Scan for the cell matching the given text and deliver its [x, y] coordinate at center. 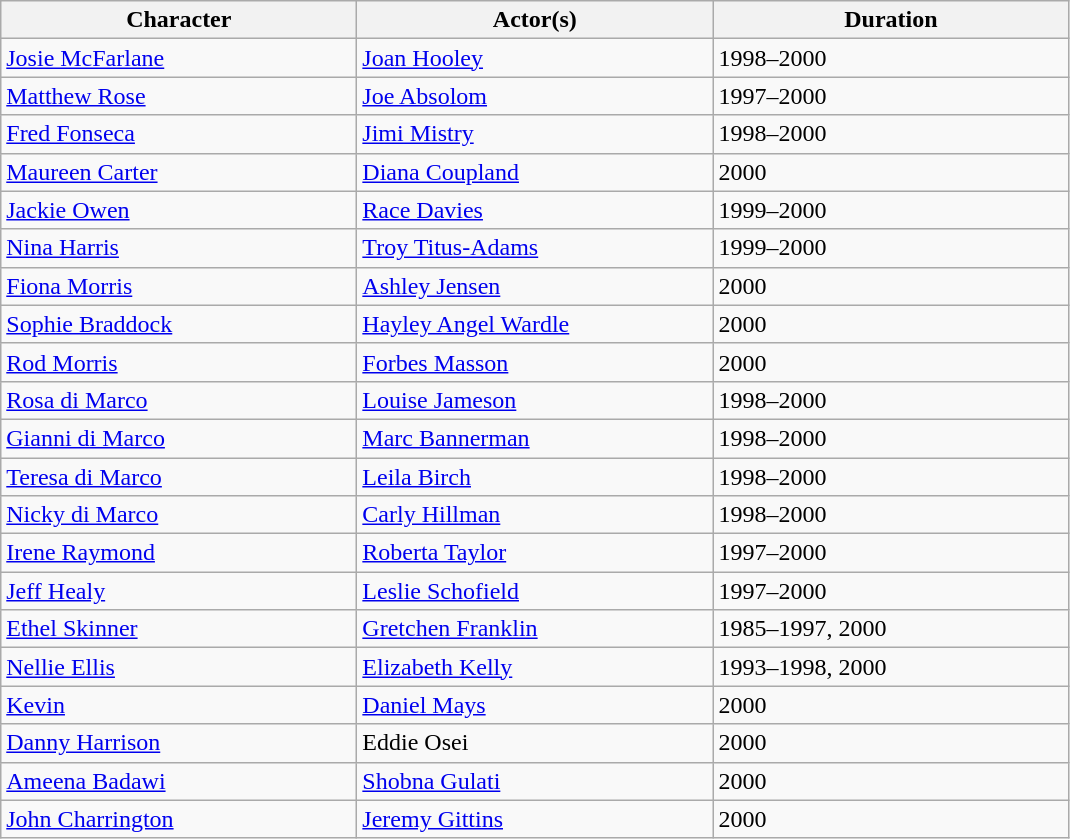
Rod Morris [179, 362]
Joan Hooley [535, 58]
Ashley Jensen [535, 286]
Rosa di Marco [179, 400]
Jeff Healy [179, 591]
Troy Titus-Adams [535, 248]
Carly Hillman [535, 515]
1993–1998, 2000 [891, 667]
Hayley Angel Wardle [535, 324]
Nina Harris [179, 248]
Leslie Schofield [535, 591]
Sophie Braddock [179, 324]
Character [179, 20]
Forbes Masson [535, 362]
Eddie Osei [535, 743]
Daniel Mays [535, 705]
Duration [891, 20]
Jimi Mistry [535, 134]
Fred Fonseca [179, 134]
Matthew Rose [179, 96]
Roberta Taylor [535, 553]
Joe Absolom [535, 96]
Ameena Badawi [179, 781]
Shobna Gulati [535, 781]
Josie McFarlane [179, 58]
Jackie Owen [179, 210]
Danny Harrison [179, 743]
Maureen Carter [179, 172]
Gretchen Franklin [535, 629]
Irene Raymond [179, 553]
Fiona Morris [179, 286]
Nicky di Marco [179, 515]
Kevin [179, 705]
Nellie Ellis [179, 667]
1985–1997, 2000 [891, 629]
Race Davies [535, 210]
Diana Coupland [535, 172]
Leila Birch [535, 477]
Gianni di Marco [179, 438]
Teresa di Marco [179, 477]
John Charrington [179, 819]
Marc Bannerman [535, 438]
Ethel Skinner [179, 629]
Elizabeth Kelly [535, 667]
Louise Jameson [535, 400]
Actor(s) [535, 20]
Jeremy Gittins [535, 819]
